Extract the (x, y) coordinate from the center of the cell holding the provided text.  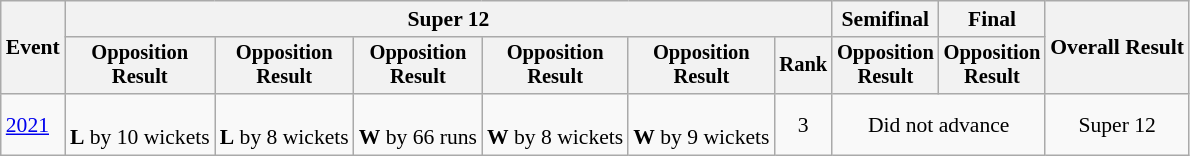
3 (803, 124)
2021 (33, 124)
Did not advance (938, 124)
W by 9 wickets (701, 124)
Overall Result (1117, 48)
Final (992, 19)
W by 8 wickets (555, 124)
W by 66 runs (418, 124)
L by 8 wickets (284, 124)
Event (33, 48)
Semifinal (886, 19)
Rank (803, 66)
L by 10 wickets (140, 124)
